Locate the cell with the specified text and output its (X, Y) center coordinate. 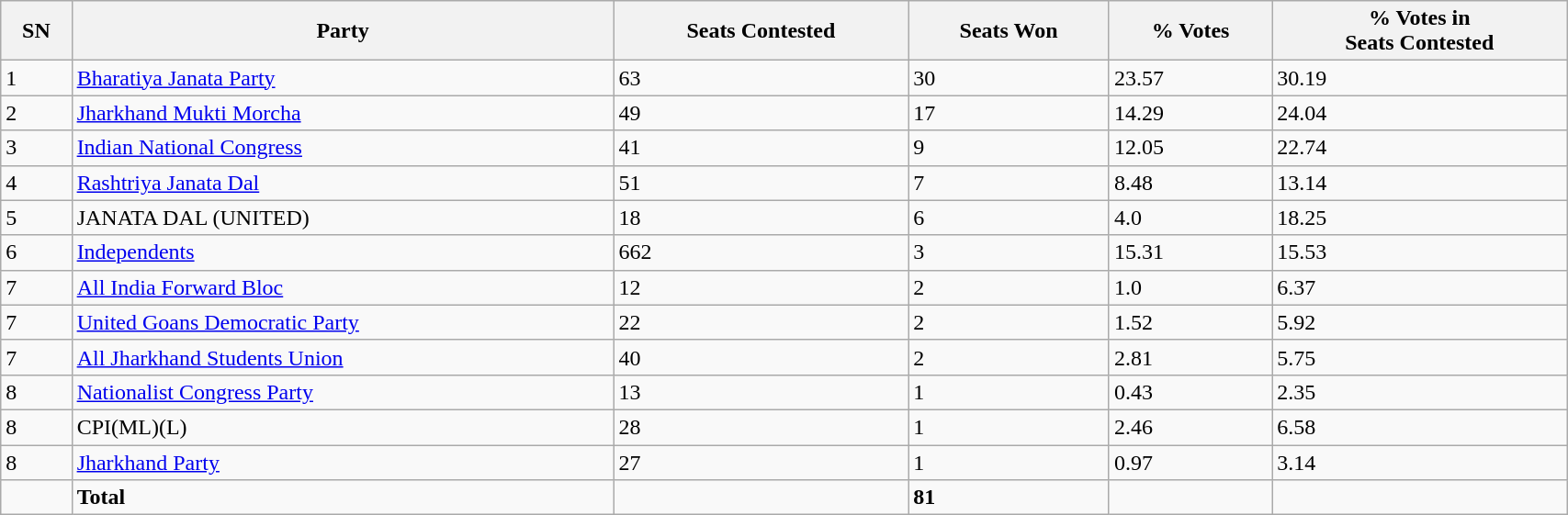
0.97 (1190, 462)
2.81 (1190, 357)
CPI(ML)(L) (343, 427)
30.19 (1420, 78)
% Votes in Seats Contested (1420, 31)
% Votes (1190, 31)
24.04 (1420, 113)
SN (37, 31)
3.14 (1420, 462)
JANATA DAL (UNITED) (343, 218)
Jharkhand Mukti Morcha (343, 113)
Indian National Congress (343, 148)
Total (343, 498)
49 (761, 113)
Nationalist Congress Party (343, 392)
13.14 (1420, 183)
41 (761, 148)
8.48 (1190, 183)
40 (761, 357)
2.35 (1420, 392)
63 (761, 78)
All India Forward Bloc (343, 287)
15.31 (1190, 252)
14.29 (1190, 113)
6.58 (1420, 427)
6.37 (1420, 287)
12.05 (1190, 148)
27 (761, 462)
United Goans Democratic Party (343, 322)
4 (37, 183)
13 (761, 392)
0.43 (1190, 392)
17 (1009, 113)
Seats Won (1009, 31)
30 (1009, 78)
5 (37, 218)
15.53 (1420, 252)
4.0 (1190, 218)
51 (761, 183)
Party (343, 31)
Bharatiya Janata Party (343, 78)
2.46 (1190, 427)
1.0 (1190, 287)
Jharkhand Party (343, 462)
18 (761, 218)
5.92 (1420, 322)
Independents (343, 252)
81 (1009, 498)
Seats Contested (761, 31)
23.57 (1190, 78)
22 (761, 322)
5.75 (1420, 357)
12 (761, 287)
1.52 (1190, 322)
9 (1009, 148)
28 (761, 427)
Rashtriya Janata Dal (343, 183)
662 (761, 252)
All Jharkhand Students Union (343, 357)
22.74 (1420, 148)
18.25 (1420, 218)
